Output the (X, Y) coordinate of the center of the cell containing the given text.  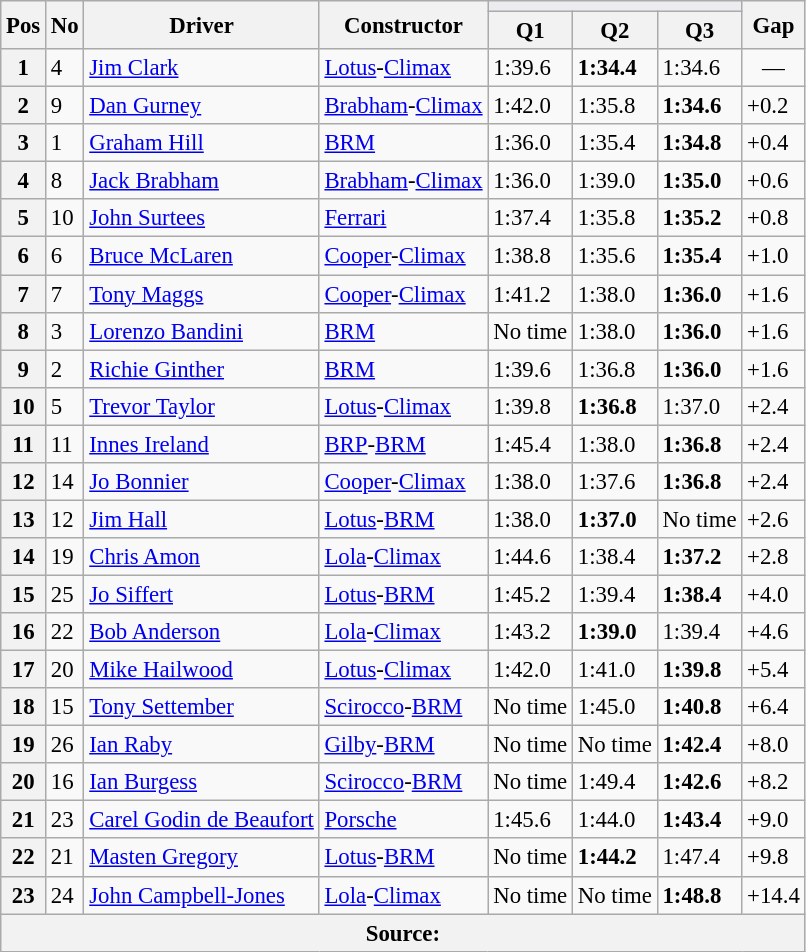
Lorenzo Bandini (202, 331)
Jim Clark (202, 68)
1:37.4 (530, 219)
1:41.2 (530, 294)
Richie Ginther (202, 369)
Porsche (404, 820)
1:40.8 (700, 707)
+2.6 (774, 519)
1:47.4 (700, 858)
1:42.6 (700, 782)
1:37.2 (700, 557)
Trevor Taylor (202, 406)
Gilby-BRM (404, 745)
13 (24, 519)
Bob Anderson (202, 632)
1:43.2 (530, 632)
+0.6 (774, 181)
+4.0 (774, 594)
Tony Settember (202, 707)
26 (65, 745)
Dan Gurney (202, 106)
1:45.4 (530, 444)
1:35.0 (700, 181)
+2.8 (774, 557)
Jo Siffert (202, 594)
+8.2 (774, 782)
+4.6 (774, 632)
+5.4 (774, 670)
Jim Hall (202, 519)
Bruce McLaren (202, 256)
No (65, 25)
+1.0 (774, 256)
1:34.8 (700, 143)
Masten Gregory (202, 858)
1:44.0 (616, 820)
1:35.2 (700, 219)
24 (65, 895)
Ian Burgess (202, 782)
Jack Brabham (202, 181)
1:48.8 (700, 895)
18 (24, 707)
1:43.4 (700, 820)
+8.0 (774, 745)
Carel Godin de Beaufort (202, 820)
1:41.0 (616, 670)
+14.4 (774, 895)
Pos (24, 25)
+0.8 (774, 219)
Constructor (404, 25)
Gap (774, 25)
+9.0 (774, 820)
25 (65, 594)
Driver (202, 25)
John Surtees (202, 219)
+9.8 (774, 858)
1:38.8 (530, 256)
Source: (403, 933)
— (774, 68)
+0.4 (774, 143)
Tony Maggs (202, 294)
Chris Amon (202, 557)
1:44.6 (530, 557)
+0.2 (774, 106)
Q2 (616, 31)
1:45.2 (530, 594)
1:34.4 (616, 68)
1:44.2 (616, 858)
1:45.6 (530, 820)
1:45.0 (616, 707)
Innes Ireland (202, 444)
1:42.4 (700, 745)
John Campbell-Jones (202, 895)
Jo Bonnier (202, 482)
Q1 (530, 31)
17 (24, 670)
Mike Hailwood (202, 670)
1:35.6 (616, 256)
Graham Hill (202, 143)
+6.4 (774, 707)
BRP-BRM (404, 444)
1:49.4 (616, 782)
Ferrari (404, 219)
Q3 (700, 31)
1:37.6 (616, 482)
Ian Raby (202, 745)
